For the text-containing cell, return its midpoint in (X, Y) coordinate format. 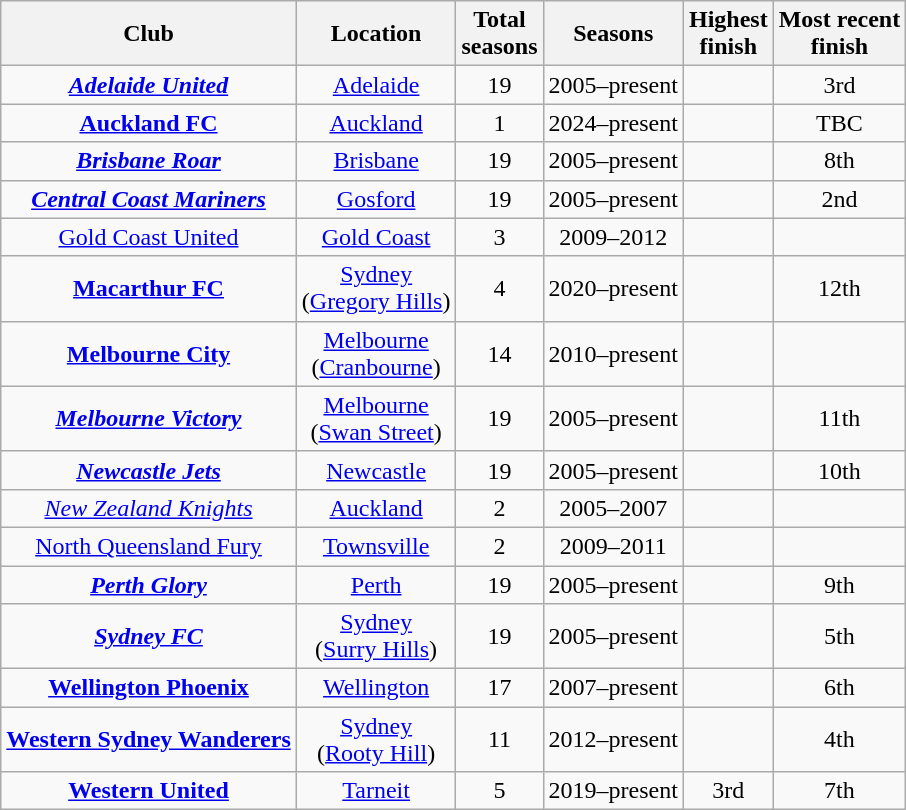
9th (840, 585)
Melbourne City (149, 354)
Club (149, 34)
Perth Glory (149, 585)
4 (500, 288)
2nd (840, 199)
2007–present (613, 688)
6th (840, 688)
2012–present (613, 740)
Newcastle (376, 470)
5th (840, 636)
2019–present (613, 791)
Most recentfinish (840, 34)
New Zealand Knights (149, 508)
Sydney(Rooty Hill) (376, 740)
11 (500, 740)
8th (840, 161)
Totalseasons (500, 34)
17 (500, 688)
2009–2012 (613, 237)
Location (376, 34)
Brisbane (376, 161)
1 (500, 123)
7th (840, 791)
Gold Coast United (149, 237)
2020–present (613, 288)
Newcastle Jets (149, 470)
Townsville (376, 546)
Sydney(Gregory Hills) (376, 288)
5 (500, 791)
2009–2011 (613, 546)
Adelaide United (149, 85)
3 (500, 237)
2010–present (613, 354)
Melbourne(Cranbourne) (376, 354)
Auckland FC (149, 123)
11th (840, 418)
Perth (376, 585)
14 (500, 354)
Melbourne(Swan Street) (376, 418)
North Queensland Fury (149, 546)
2024–present (613, 123)
Wellington Phoenix (149, 688)
Melbourne Victory (149, 418)
Western Sydney Wanderers (149, 740)
10th (840, 470)
Tarneit (376, 791)
Western United (149, 791)
12th (840, 288)
Sydney(Surry Hills) (376, 636)
Macarthur FC (149, 288)
Central Coast Mariners (149, 199)
Highestfinish (728, 34)
Adelaide (376, 85)
Brisbane Roar (149, 161)
Sydney FC (149, 636)
Wellington (376, 688)
4th (840, 740)
Gosford (376, 199)
TBC (840, 123)
Seasons (613, 34)
Gold Coast (376, 237)
2005–2007 (613, 508)
